Return the [X, Y] coordinate for the center point of the cell that contains the specified text.  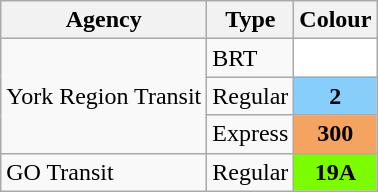
Colour [336, 20]
19A [336, 172]
Type [250, 20]
York Region Transit [104, 96]
BRT [250, 58]
GO Transit [104, 172]
300 [336, 134]
Express [250, 134]
2 [336, 96]
Agency [104, 20]
